Scan for the cell matching the given text and deliver its [x, y] coordinate at center. 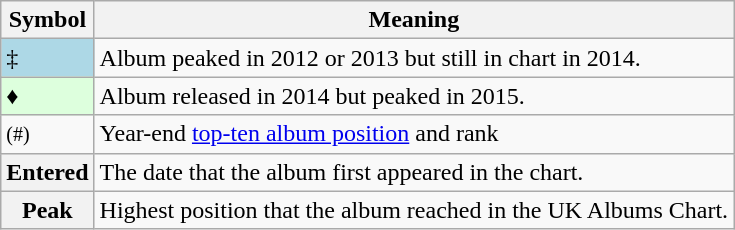
Year-end top-ten album position and rank [414, 134]
Highest position that the album reached in the UK Albums Chart. [414, 210]
Album released in 2014 but peaked in 2015. [414, 96]
Meaning [414, 20]
Symbol [48, 20]
The date that the album first appeared in the chart. [414, 172]
Entered [48, 172]
Album peaked in 2012 or 2013 but still in chart in 2014. [414, 58]
(#) [48, 134]
♦ [48, 96]
‡ [48, 58]
Peak [48, 210]
